For the text-containing cell, return its midpoint in (x, y) coordinate format. 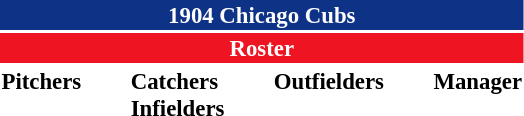
Roster (262, 48)
1904 Chicago Cubs (262, 15)
